Scan for the cell matching the given text and deliver its [X, Y] coordinate at center. 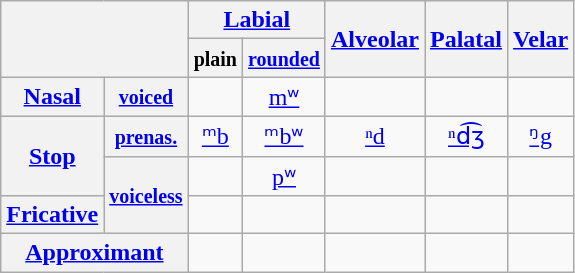
voiceless [146, 195]
ⁿd͡ʒ [466, 136]
Velar [541, 39]
rounded [284, 58]
Palatal [466, 39]
Fricative [52, 215]
Labial [256, 20]
ⁿd [374, 136]
pʷ [284, 176]
ᵐb [215, 136]
plain [215, 58]
voiced [146, 97]
Nasal [52, 97]
Alveolar [374, 39]
mʷ [284, 97]
ᵑg [541, 136]
ᵐbʷ [284, 136]
Stop [52, 156]
Approximant [94, 253]
prenas. [146, 136]
